For the text-containing cell, return its midpoint in [x, y] coordinate format. 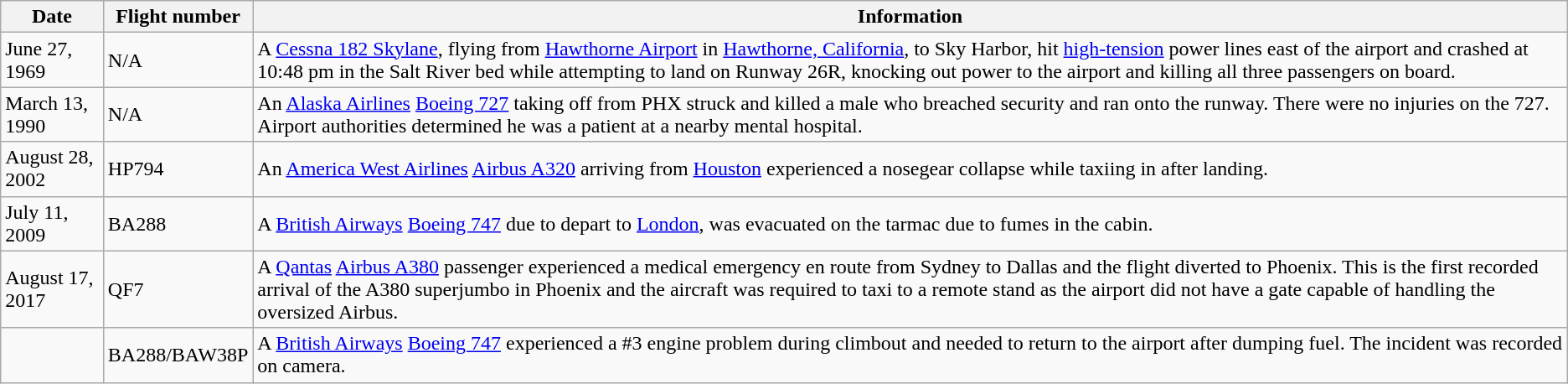
Information [910, 17]
QF7 [178, 289]
BA288 [178, 223]
July 11, 2009 [52, 223]
Date [52, 17]
BA288/BAW38P [178, 355]
June 27, 1969 [52, 60]
August 17, 2017 [52, 289]
An America West Airlines Airbus A320 arriving from Houston experienced a nosegear collapse while taxiing in after landing. [910, 169]
HP794 [178, 169]
Flight number [178, 17]
March 13, 1990 [52, 114]
A British Airways Boeing 747 due to depart to London, was evacuated on the tarmac due to fumes in the cabin. [910, 223]
August 28, 2002 [52, 169]
